Pinpoint the cell where the given text exists, returning its [x, y] midpoint coordinate. 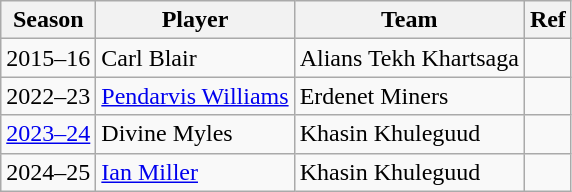
Erdenet Miners [409, 96]
Carl Blair [195, 58]
2015–16 [48, 58]
2024–25 [48, 172]
Ian Miller [195, 172]
Divine Myles [195, 134]
Player [195, 20]
Team [409, 20]
Ref [548, 20]
2023–24 [48, 134]
2022–23 [48, 96]
Pendarvis Williams [195, 96]
Season [48, 20]
Alians Tekh Khartsaga [409, 58]
